Detect which cell encompasses the target text, then output its (x, y) center coordinate. 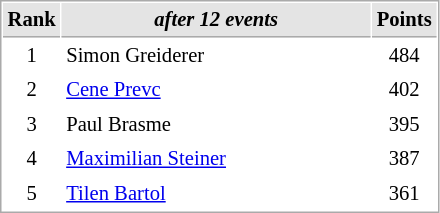
484 (404, 56)
Tilen Bartol (216, 194)
402 (404, 90)
after 12 events (216, 20)
395 (404, 124)
387 (404, 158)
5 (32, 194)
Rank (32, 20)
Simon Greiderer (216, 56)
Points (404, 20)
2 (32, 90)
Cene Prevc (216, 90)
1 (32, 56)
Paul Brasme (216, 124)
Maximilian Steiner (216, 158)
361 (404, 194)
4 (32, 158)
3 (32, 124)
